Pinpoint the cell where the given text exists, returning its (x, y) midpoint coordinate. 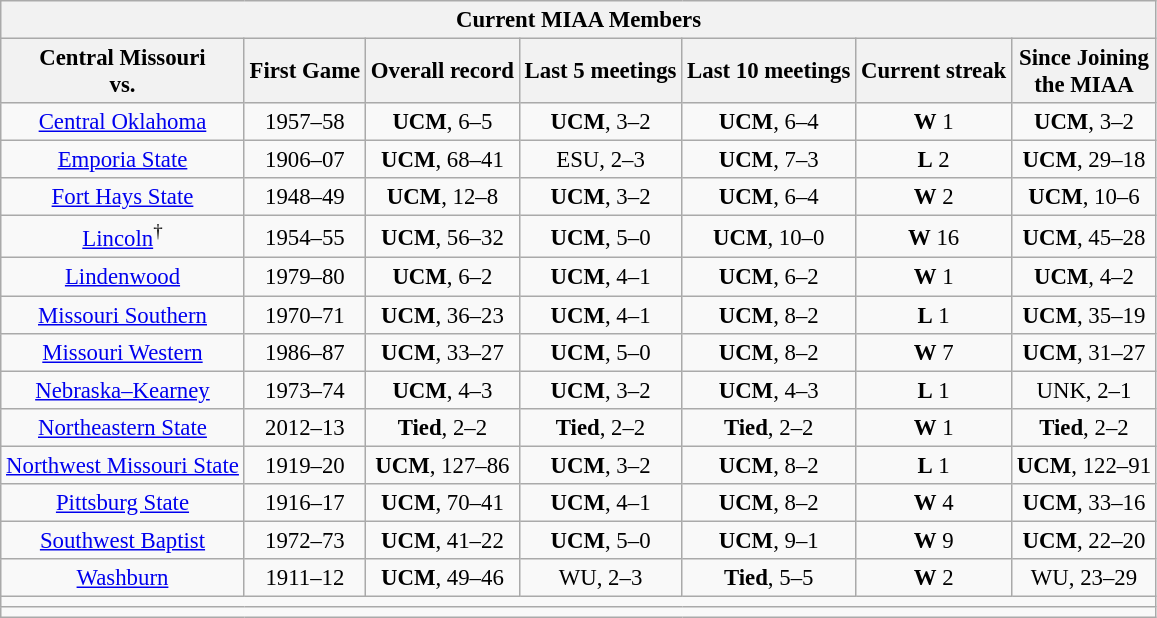
Missouri Western (122, 352)
UCM, 56–32 (443, 237)
1979–80 (304, 277)
UCM, 49–46 (443, 578)
1957–58 (304, 122)
Pittsburg State (122, 503)
UCM, 29–18 (1084, 160)
UCM, 10–6 (1084, 197)
2012–13 (304, 427)
UCM, 36–23 (443, 315)
Central Missourivs. (122, 72)
WU, 2–3 (600, 578)
Lincoln† (122, 237)
UCM, 10–0 (769, 237)
W 7 (934, 352)
Tied, 5–5 (769, 578)
1906–07 (304, 160)
W 16 (934, 237)
UCM, 68–41 (443, 160)
W 4 (934, 503)
Missouri Southern (122, 315)
Lindenwood (122, 277)
UCM, 22–20 (1084, 540)
First Game (304, 72)
UCM, 122–91 (1084, 465)
Current MIAA Members (579, 20)
W 9 (934, 540)
1973–74 (304, 390)
UCM, 6–5 (443, 122)
1970–71 (304, 315)
Central Oklahoma (122, 122)
Washburn (122, 578)
WU, 23–29 (1084, 578)
1986–87 (304, 352)
1948–49 (304, 197)
UCM, 4–2 (1084, 277)
ESU, 2–3 (600, 160)
UNK, 2–1 (1084, 390)
1954–55 (304, 237)
Overall record (443, 72)
1972–73 (304, 540)
UCM, 45–28 (1084, 237)
UCM, 33–27 (443, 352)
UCM, 70–41 (443, 503)
1916–17 (304, 503)
UCM, 127–86 (443, 465)
UCM, 9–1 (769, 540)
Since Joiningthe MIAA (1084, 72)
L 2 (934, 160)
UCM, 12–8 (443, 197)
1911–12 (304, 578)
UCM, 41–22 (443, 540)
Emporia State (122, 160)
1919–20 (304, 465)
Fort Hays State (122, 197)
Last 10 meetings (769, 72)
UCM, 33–16 (1084, 503)
Nebraska–Kearney (122, 390)
UCM, 7–3 (769, 160)
Current streak (934, 72)
Northwest Missouri State (122, 465)
Last 5 meetings (600, 72)
UCM, 31–27 (1084, 352)
Southwest Baptist (122, 540)
UCM, 35–19 (1084, 315)
Northeastern State (122, 427)
